Scan for the cell matching the given text and deliver its (x, y) coordinate at center. 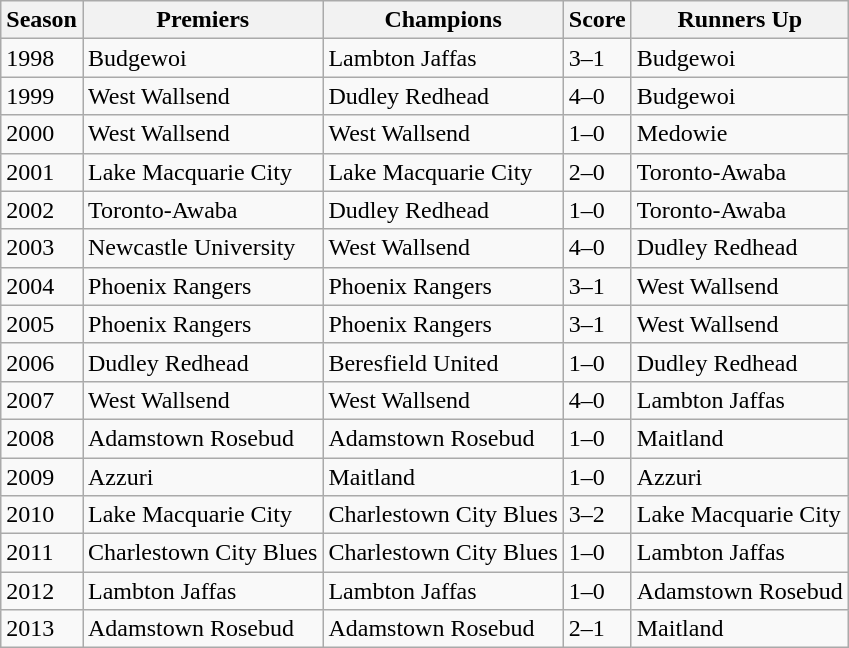
Score (597, 20)
Champions (443, 20)
2006 (42, 362)
2000 (42, 134)
Newcastle University (202, 248)
2011 (42, 553)
2009 (42, 477)
2–1 (597, 629)
2–0 (597, 172)
2002 (42, 210)
2003 (42, 248)
2005 (42, 324)
Premiers (202, 20)
1999 (42, 96)
Season (42, 20)
2004 (42, 286)
2013 (42, 629)
3–2 (597, 515)
Beresfield United (443, 362)
Runners Up (740, 20)
2010 (42, 515)
2001 (42, 172)
2012 (42, 591)
1998 (42, 58)
2007 (42, 400)
Medowie (740, 134)
2008 (42, 438)
